Extract the (x, y) coordinate from the center of the cell holding the provided text.  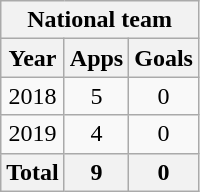
Total (33, 172)
9 (96, 172)
2018 (33, 96)
Year (33, 58)
Goals (164, 58)
5 (96, 96)
2019 (33, 134)
National team (100, 20)
Apps (96, 58)
4 (96, 134)
